Output the [x, y] coordinate of the center of the cell containing the given text.  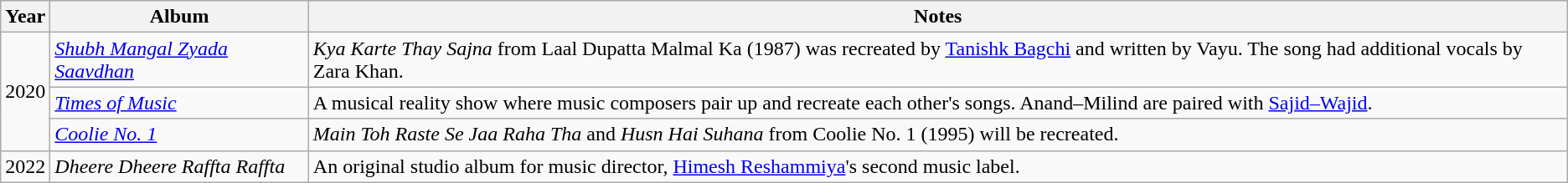
Main Toh Raste Se Jaa Raha Tha and Husn Hai Suhana from Coolie No. 1 (1995) will be recreated. [938, 135]
An original studio album for music director, Himesh Reshammiya's second music label. [938, 166]
Coolie No. 1 [179, 135]
Album [179, 17]
2022 [25, 166]
2020 [25, 92]
Times of Music [179, 103]
Year [25, 17]
Dheere Dheere Raffta Raffta [179, 166]
A musical reality show where music composers pair up and recreate each other's songs. Anand–Milind are paired with Sajid–Wajid. [938, 103]
Notes [938, 17]
Shubh Mangal Zyada Saavdhan [179, 60]
